Identify which cell holds the provided text, then report its [X, Y] central coordinate. 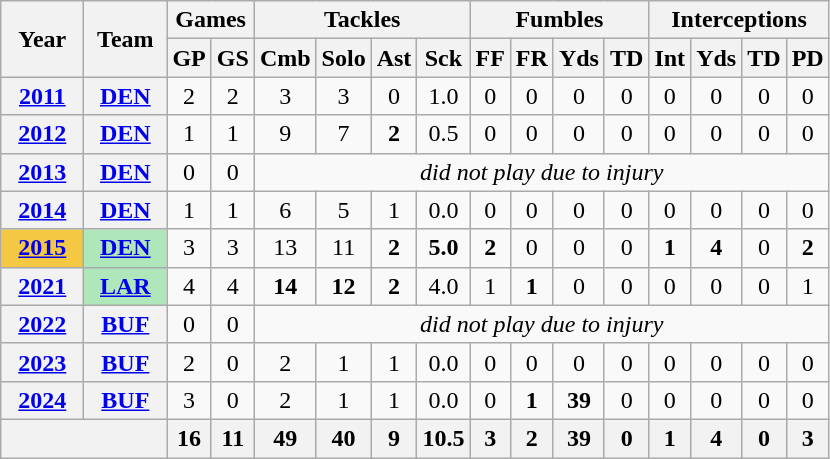
Solo [344, 58]
Interceptions [739, 20]
6 [285, 210]
40 [344, 438]
GP [189, 58]
Fumbles [560, 20]
2024 [42, 400]
49 [285, 438]
PD [808, 58]
Year [42, 39]
Team [126, 39]
FR [532, 58]
7 [344, 134]
16 [189, 438]
13 [285, 248]
12 [344, 286]
Ast [394, 58]
10.5 [444, 438]
0.5 [444, 134]
5 [344, 210]
2023 [42, 362]
Sck [444, 58]
FF [490, 58]
Tackles [362, 20]
2021 [42, 286]
2022 [42, 324]
2011 [42, 96]
Cmb [285, 58]
14 [285, 286]
Int [670, 58]
1.0 [444, 96]
LAR [126, 286]
2014 [42, 210]
Games [210, 20]
2012 [42, 134]
5.0 [444, 248]
2013 [42, 172]
GS [232, 58]
2015 [42, 248]
4.0 [444, 286]
